Pinpoint the cell where the given text exists, returning its [x, y] midpoint coordinate. 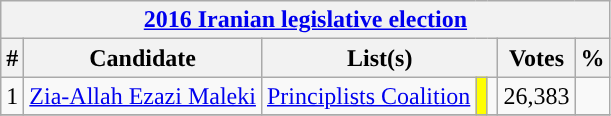
Zia-Allah Ezazi Maleki [143, 96]
26,383 [536, 96]
List(s) [380, 58]
1 [12, 96]
Principlists Coalition [368, 96]
Votes [536, 58]
Candidate [143, 58]
% [592, 58]
# [12, 58]
2016 Iranian legislative election [306, 20]
